Extract the [X, Y] coordinate from the center of the cell holding the provided text.  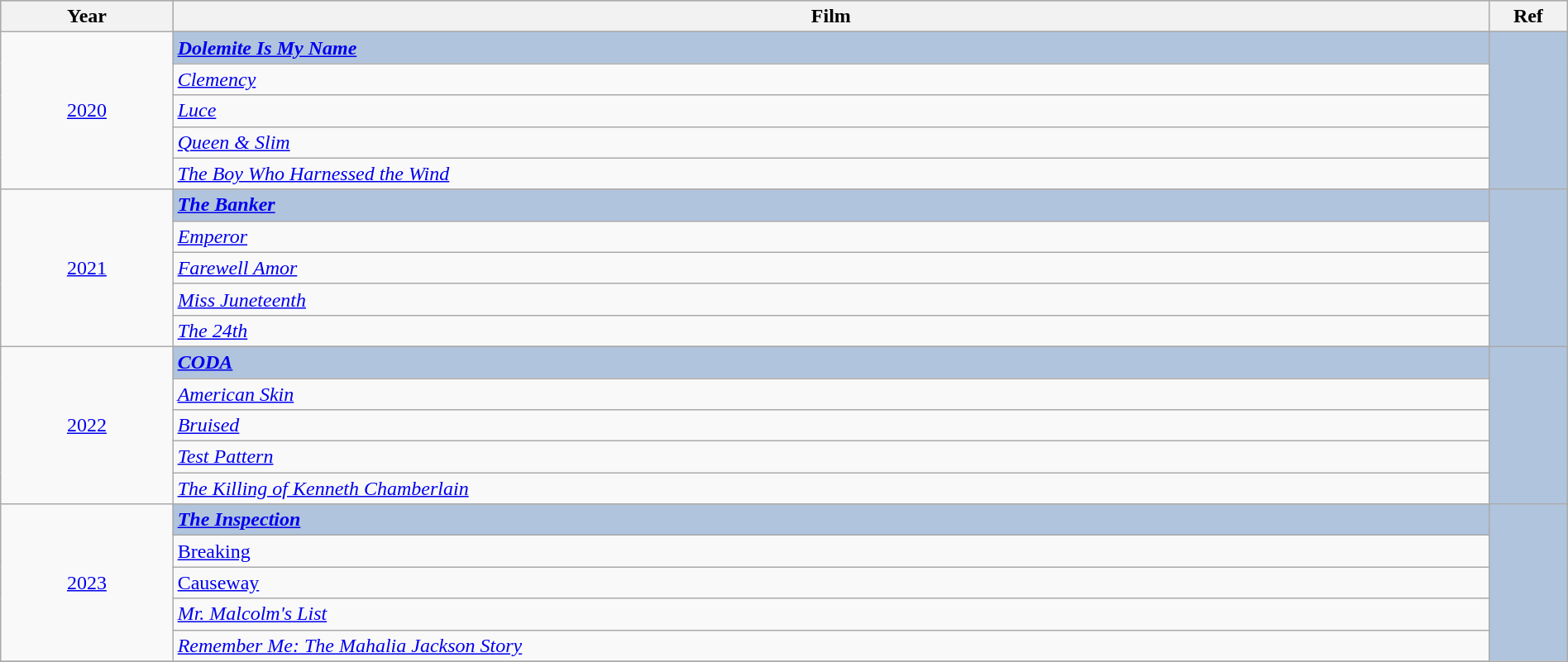
Luce [830, 111]
Clemency [830, 79]
Causeway [830, 583]
Queen & Slim [830, 142]
The Killing of Kenneth Chamberlain [830, 488]
Remember Me: The Mahalia Jackson Story [830, 645]
Emperor [830, 236]
American Skin [830, 394]
2021 [87, 268]
Breaking [830, 551]
Film [830, 17]
Miss Juneteenth [830, 299]
The Inspection [830, 520]
The 24th [830, 331]
2022 [87, 425]
The Banker [830, 205]
Ref [1528, 17]
Test Pattern [830, 457]
2023 [87, 583]
Farewell Amor [830, 268]
Bruised [830, 426]
CODA [830, 362]
Mr. Malcolm's List [830, 614]
Year [87, 17]
2020 [87, 111]
Dolemite Is My Name [830, 48]
The Boy Who Harnessed the Wind [830, 174]
